Detect which cell encompasses the target text, then output its [X, Y] center coordinate. 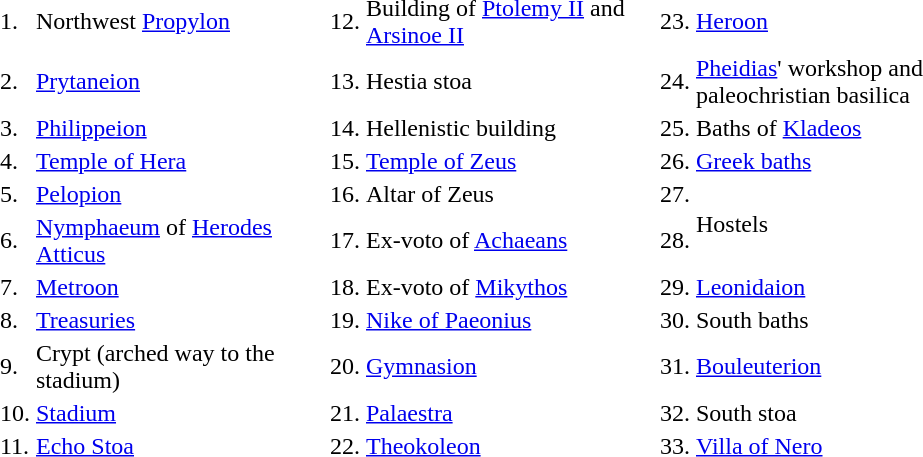
28. [674, 240]
26. [674, 161]
Hestia stoa [510, 82]
25. [674, 128]
Prytaneion [180, 82]
Temple of Hera [180, 161]
Palaestra [510, 413]
Stadium [180, 413]
17. [344, 240]
Ex-voto of Mikythos [510, 287]
Metroon [180, 287]
20. [344, 366]
19. [344, 320]
16. [344, 194]
32. [674, 413]
Philippeion [180, 128]
18. [344, 287]
27. [674, 194]
31. [674, 366]
13. [344, 82]
Temple of Zeus [510, 161]
21. [344, 413]
Pelopion [180, 194]
Ex-voto of Achaeans [510, 240]
Hellenistic building [510, 128]
Altar of Zeus [510, 194]
30. [674, 320]
Gymnasion [510, 366]
Crypt (arched way to the stadium) [180, 366]
14. [344, 128]
Nymphaeum of Herodes Atticus [180, 240]
24. [674, 82]
Nike of Paeonius [510, 320]
15. [344, 161]
29. [674, 287]
Treasuries [180, 320]
